Scan for the cell matching the given text and deliver its (X, Y) coordinate at center. 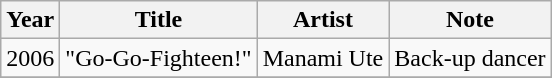
Manami Ute (323, 58)
Note (470, 20)
Back-up dancer (470, 58)
2006 (30, 58)
Title (158, 20)
"Go-Go-Fighteen!" (158, 58)
Artist (323, 20)
Year (30, 20)
